Determine the [X, Y] coordinate at the center of the cell enclosing the given text.  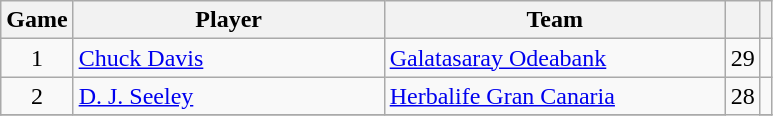
D. J. Seeley [228, 96]
Game [37, 20]
Galatasaray Odeabank [554, 58]
1 [37, 58]
2 [37, 96]
29 [742, 58]
Chuck Davis [228, 58]
Team [554, 20]
Herbalife Gran Canaria [554, 96]
Player [228, 20]
28 [742, 96]
